Capture the cell that displays the provided text and extract its (X, Y) central coordinate. 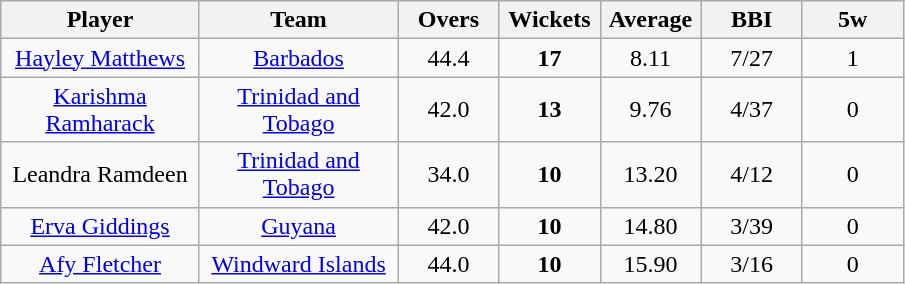
Karishma Ramharack (100, 110)
8.11 (650, 58)
Guyana (298, 226)
44.4 (448, 58)
7/27 (752, 58)
BBI (752, 20)
3/16 (752, 264)
Average (650, 20)
44.0 (448, 264)
4/12 (752, 174)
Team (298, 20)
Leandra Ramdeen (100, 174)
Barbados (298, 58)
34.0 (448, 174)
14.80 (650, 226)
5w (852, 20)
13.20 (650, 174)
15.90 (650, 264)
9.76 (650, 110)
13 (550, 110)
Overs (448, 20)
Afy Fletcher (100, 264)
Wickets (550, 20)
17 (550, 58)
1 (852, 58)
4/37 (752, 110)
3/39 (752, 226)
Hayley Matthews (100, 58)
Windward Islands (298, 264)
Erva Giddings (100, 226)
Player (100, 20)
